Provide the [X, Y] coordinate of the cell's center where the given text is located.  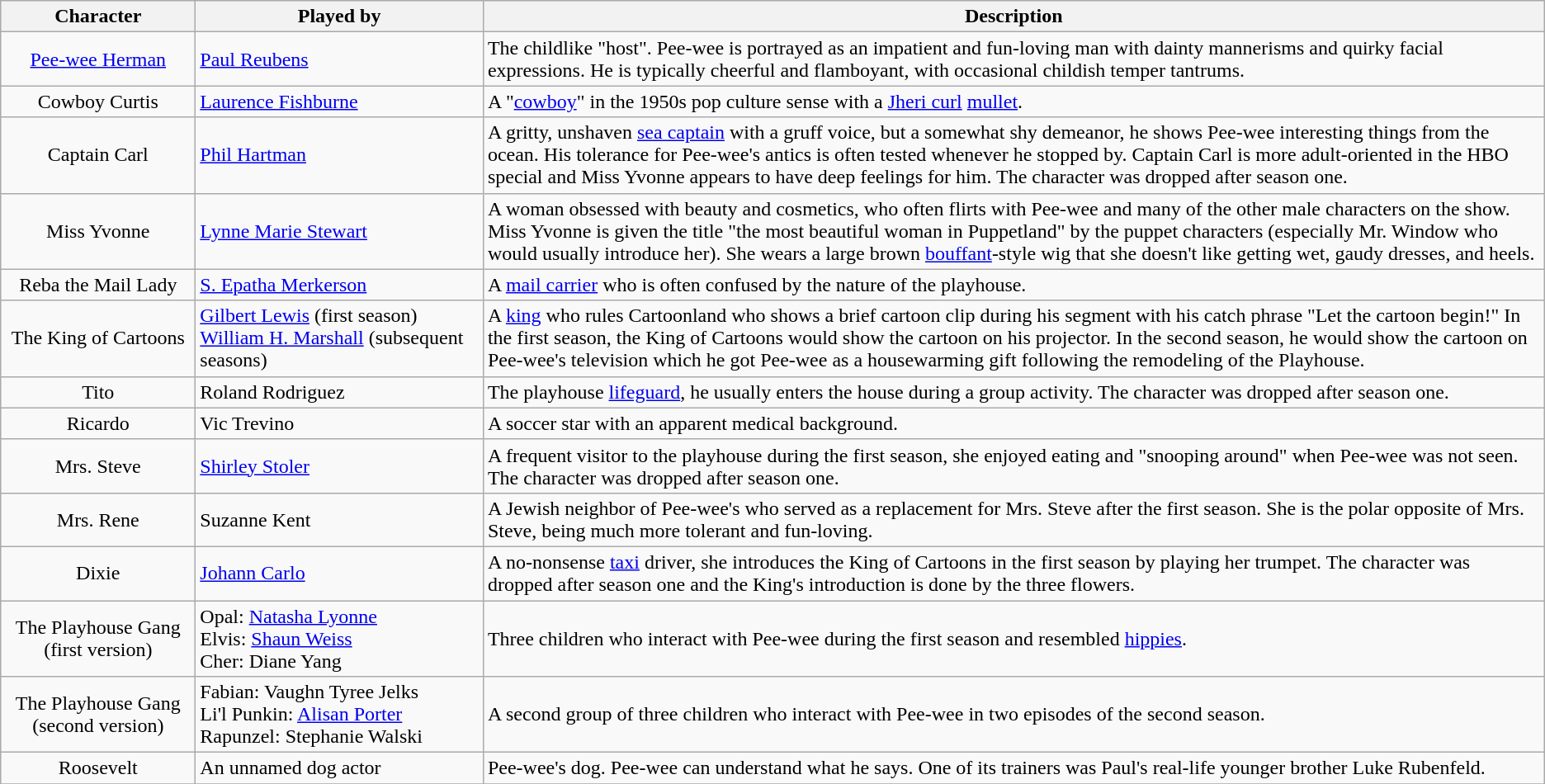
Three children who interact with Pee-wee during the first season and resembled hippies. [1013, 639]
A "cowboy" in the 1950s pop culture sense with a Jheri curl mullet. [1013, 102]
Phil Hartman [340, 155]
A mail carrier who is often confused by the nature of the playhouse. [1013, 285]
Description [1013, 17]
Dixie [98, 573]
Suzanne Kent [340, 520]
Vic Trevino [340, 423]
Lynne Marie Stewart [340, 231]
Gilbert Lewis (first season)William H. Marshall (subsequent seasons) [340, 338]
Fabian: Vaughn Tyree JelksLi'l Punkin: Alisan PorterRapunzel: Stephanie Walski [340, 715]
Opal: Natasha LyonneElvis: Shaun WeissCher: Diane Yang [340, 639]
A soccer star with an apparent medical background. [1013, 423]
The King of Cartoons [98, 338]
A second group of three children who interact with Pee-wee in two episodes of the second season. [1013, 715]
Roosevelt [98, 768]
Shirley Stoler [340, 465]
Character [98, 17]
Mrs. Rene [98, 520]
An unnamed dog actor [340, 768]
Mrs. Steve [98, 465]
Tito [98, 392]
The Playhouse Gang (first version) [98, 639]
Ricardo [98, 423]
Pee-wee Herman [98, 59]
Roland Rodriguez [340, 392]
The playhouse lifeguard, he usually enters the house during a group activity. The character was dropped after season one. [1013, 392]
Paul Reubens [340, 59]
Johann Carlo [340, 573]
Reba the Mail Lady [98, 285]
Cowboy Curtis [98, 102]
Captain Carl [98, 155]
Played by [340, 17]
Laurence Fishburne [340, 102]
Miss Yvonne [98, 231]
Pee-wee's dog. Pee-wee can understand what he says. One of its trainers was Paul's real-life younger brother Luke Rubenfeld. [1013, 768]
The Playhouse Gang (second version) [98, 715]
S. Epatha Merkerson [340, 285]
